Capture the cell that displays the provided text and extract its (X, Y) central coordinate. 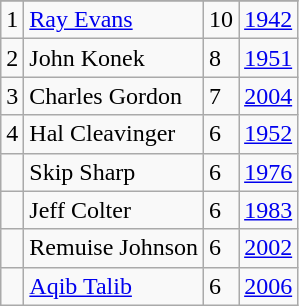
2004 (268, 96)
1 (12, 20)
1952 (268, 134)
1983 (268, 210)
Hal Cleavinger (114, 134)
2002 (268, 248)
2 (12, 58)
8 (222, 58)
Charles Gordon (114, 96)
1976 (268, 172)
Remuise Johnson (114, 248)
7 (222, 96)
4 (12, 134)
3 (12, 96)
1951 (268, 58)
10 (222, 20)
Jeff Colter (114, 210)
Ray Evans (114, 20)
John Konek (114, 58)
1942 (268, 20)
2006 (268, 286)
Aqib Talib (114, 286)
Skip Sharp (114, 172)
